Search for the cell housing the specified text and yield its (x, y) center coordinate. 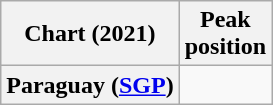
Paraguay (SGP) (90, 85)
Peakposition (225, 34)
Chart (2021) (90, 34)
